Scan for the cell matching the given text and deliver its [x, y] coordinate at center. 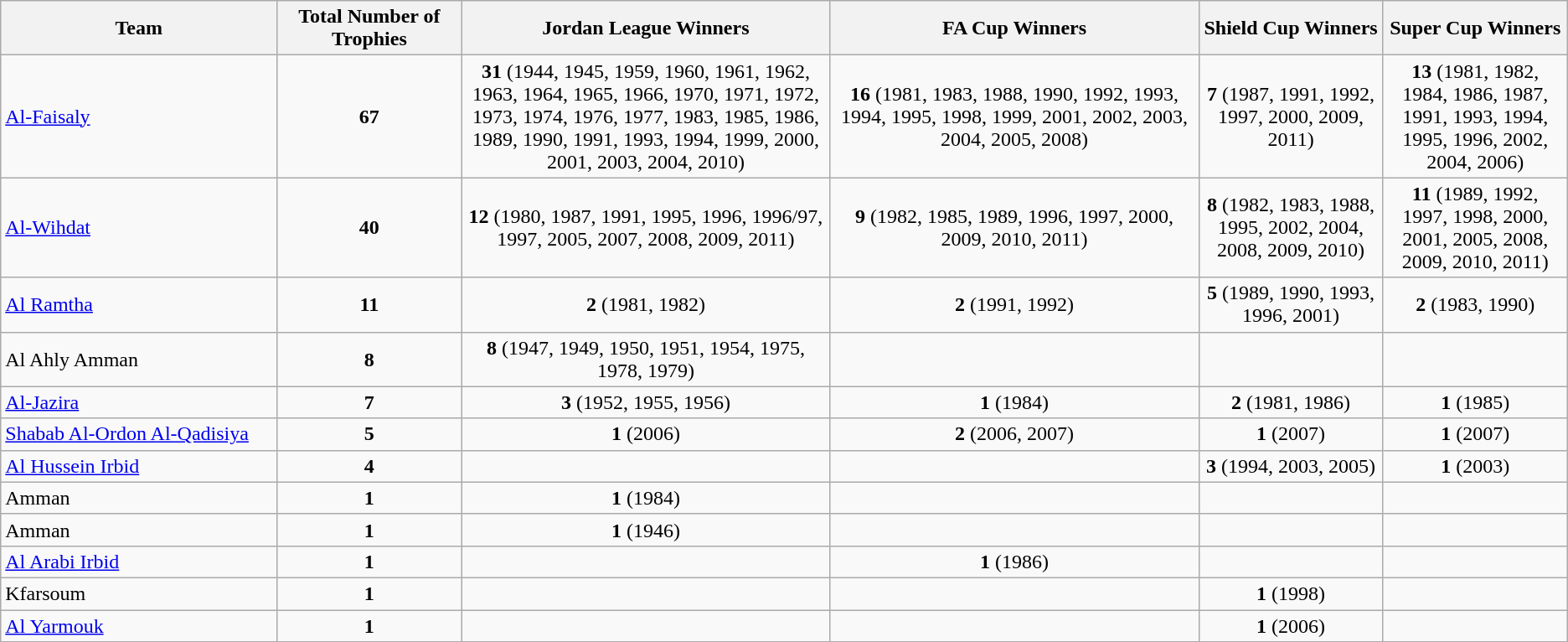
1 (1998) [1291, 593]
7 [369, 402]
Super Cup Winners [1475, 28]
11 (1989, 1992, 1997, 1998, 2000, 2001, 2005, 2008, 2009, 2010, 2011) [1475, 228]
Al Arabi Irbid [139, 562]
Jordan League Winners [646, 28]
Al-Wihdat [139, 228]
2 (1983, 1990) [1475, 305]
7 (1987, 1991, 1992, 1997, 2000, 2009, 2011) [1291, 116]
16 (1981, 1983, 1988, 1990, 1992, 1993, 1994, 1995, 1998, 1999, 2001, 2002, 2003, 2004, 2005, 2008) [1014, 116]
9 (1982, 1985, 1989, 1996, 1997, 2000, 2009, 2010, 2011) [1014, 228]
Shabab Al-Ordon Al-Qadisiya [139, 434]
1 (1985) [1475, 402]
FA Cup Winners [1014, 28]
2 (1981, 1982) [646, 305]
2 (1981, 1986) [1291, 402]
5 (1989, 1990, 1993, 1996, 2001) [1291, 305]
2 (1991, 1992) [1014, 305]
67 [369, 116]
1 (2003) [1475, 466]
12 (1980, 1987, 1991, 1995, 1996, 1996/97, 1997, 2005, 2007, 2008, 2009, 2011) [646, 228]
1 (1946) [646, 530]
Al Yarmouk [139, 626]
2 (2006, 2007) [1014, 434]
5 [369, 434]
8 (1947, 1949, 1950, 1951, 1954, 1975, 1978, 1979) [646, 359]
3 (1994, 2003, 2005) [1291, 466]
Al-Faisaly [139, 116]
Total Number of Trophies [369, 28]
40 [369, 228]
1 (1986) [1014, 562]
Kfarsoum [139, 593]
Team [139, 28]
Al Ahly Amman [139, 359]
11 [369, 305]
8 [369, 359]
Shield Cup Winners [1291, 28]
Al Hussein Irbid [139, 466]
Al Ramtha [139, 305]
Al-Jazira [139, 402]
4 [369, 466]
3 (1952, 1955, 1956) [646, 402]
8 (1982, 1983, 1988, 1995, 2002, 2004, 2008, 2009, 2010) [1291, 228]
13 (1981, 1982, 1984, 1986, 1987, 1991, 1993, 1994, 1995, 1996, 2002, 2004, 2006) [1475, 116]
